Extract the (X, Y) coordinate from the center of the cell holding the provided text.  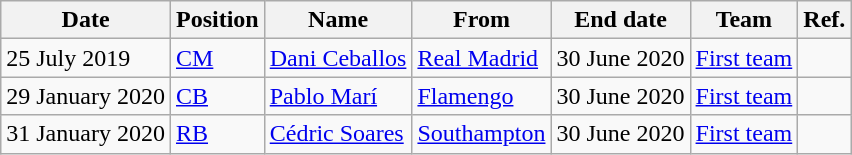
From (482, 20)
Dani Ceballos (338, 58)
End date (620, 20)
CM (217, 58)
RB (217, 134)
Date (86, 20)
Flamengo (482, 96)
31 January 2020 (86, 134)
Pablo Marí (338, 96)
CB (217, 96)
Cédric Soares (338, 134)
25 July 2019 (86, 58)
29 January 2020 (86, 96)
Team (744, 20)
Position (217, 20)
Southampton (482, 134)
Ref. (824, 20)
Real Madrid (482, 58)
Name (338, 20)
